Return the [X, Y] coordinate for the center point of the cell that contains the specified text.  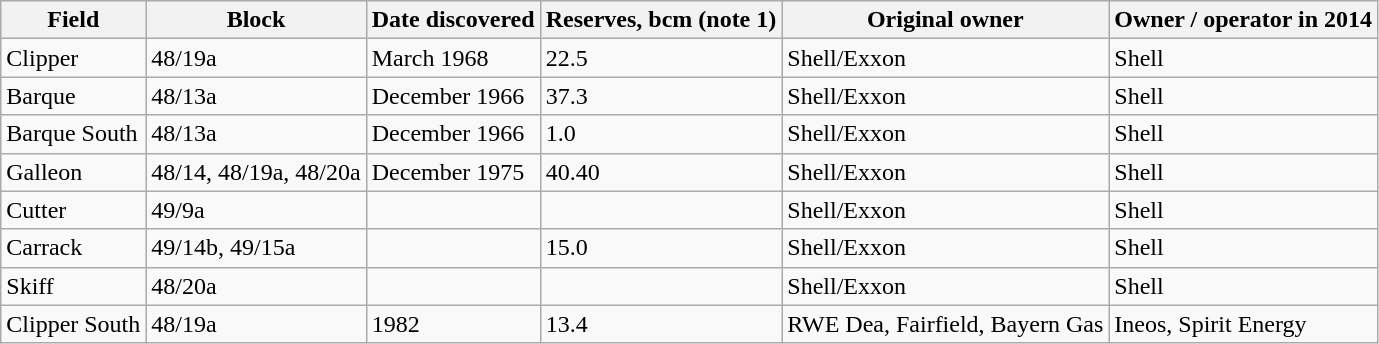
Ineos, Spirit Energy [1244, 324]
Clipper [74, 58]
15.0 [661, 248]
48/14, 48/19a, 48/20a [256, 172]
Cutter [74, 210]
RWE Dea, Fairfield, Bayern Gas [946, 324]
Clipper South [74, 324]
Skiff [74, 286]
Date discovered [453, 20]
Barque South [74, 134]
49/9a [256, 210]
December 1975 [453, 172]
Field [74, 20]
Owner / operator in 2014 [1244, 20]
March 1968 [453, 58]
22.5 [661, 58]
Original owner [946, 20]
Reserves, bcm (note 1) [661, 20]
37.3 [661, 96]
Block [256, 20]
Barque [74, 96]
1982 [453, 324]
40.40 [661, 172]
Galleon [74, 172]
49/14b, 49/15a [256, 248]
48/20a [256, 286]
1.0 [661, 134]
Carrack [74, 248]
13.4 [661, 324]
